For the text-containing cell, return its midpoint in (x, y) coordinate format. 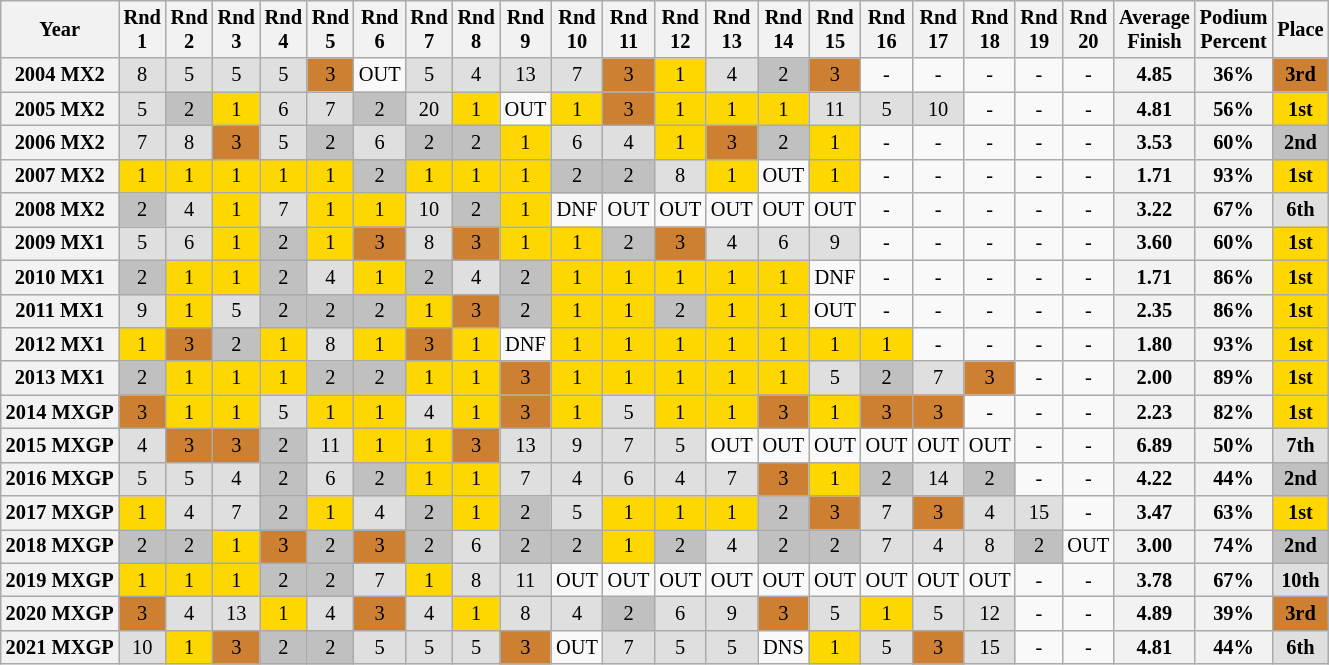
Rnd20 (1089, 29)
82% (1234, 412)
Rnd4 (284, 29)
2016 MXGP (60, 479)
Rnd16 (887, 29)
3.22 (1154, 210)
AverageFinish (1154, 29)
Rnd5 (330, 29)
63% (1234, 513)
Rnd2 (190, 29)
2015 MXGP (60, 445)
20 (428, 109)
2005 MX2 (60, 109)
Rnd9 (526, 29)
2010 MX1 (60, 277)
2017 MXGP (60, 513)
10th (1300, 580)
3.53 (1154, 142)
2012 MX1 (60, 344)
Rnd18 (990, 29)
36% (1234, 75)
2014 MXGP (60, 412)
2004 MX2 (60, 75)
2020 MXGP (60, 613)
2.23 (1154, 412)
39% (1234, 613)
Rnd7 (428, 29)
6.89 (1154, 445)
Rnd13 (732, 29)
2006 MX2 (60, 142)
89% (1234, 378)
12 (990, 613)
2019 MXGP (60, 580)
2.00 (1154, 378)
4.89 (1154, 613)
2009 MX1 (60, 243)
Rnd6 (380, 29)
Rnd3 (236, 29)
3.60 (1154, 243)
2008 MX2 (60, 210)
56% (1234, 109)
Rnd19 (1038, 29)
Rnd14 (784, 29)
3.47 (1154, 513)
Place (1300, 29)
Rnd11 (629, 29)
2.35 (1154, 311)
1.80 (1154, 344)
Year (60, 29)
2013 MX1 (60, 378)
74% (1234, 546)
3.00 (1154, 546)
4.22 (1154, 479)
14 (938, 479)
Rnd1 (142, 29)
2007 MX2 (60, 176)
2011 MX1 (60, 311)
Rnd15 (835, 29)
7th (1300, 445)
50% (1234, 445)
Rnd8 (476, 29)
DNS (784, 647)
2018 MXGP (60, 546)
3.78 (1154, 580)
Rnd10 (577, 29)
2021 MXGP (60, 647)
4.85 (1154, 75)
Rnd17 (938, 29)
PodiumPercent (1234, 29)
Rnd12 (680, 29)
